Pinpoint the cell where the given text exists, returning its (x, y) midpoint coordinate. 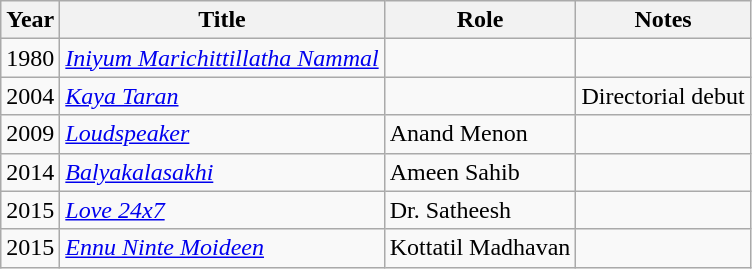
Ennu Ninte Moideen (222, 248)
Title (222, 20)
Kaya Taran (222, 96)
Directorial debut (663, 96)
Anand Menon (480, 134)
2004 (30, 96)
2014 (30, 172)
Kottatil Madhavan (480, 248)
Ameen Sahib (480, 172)
Notes (663, 20)
Role (480, 20)
Dr. Satheesh (480, 210)
1980 (30, 58)
Balyakalasakhi (222, 172)
Love 24x7 (222, 210)
Year (30, 20)
2009 (30, 134)
Iniyum Marichittillatha Nammal (222, 58)
Loudspeaker (222, 134)
